From the cell containing the given text, extract its center point as (x, y) coordinate. 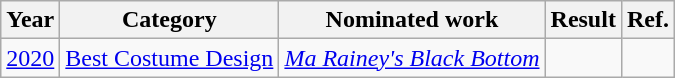
Ref. (648, 20)
Year (30, 20)
Best Costume Design (170, 58)
Result (583, 20)
Ma Rainey's Black Bottom (412, 58)
Nominated work (412, 20)
Category (170, 20)
2020 (30, 58)
